Detect which cell encompasses the target text, then output its (x, y) center coordinate. 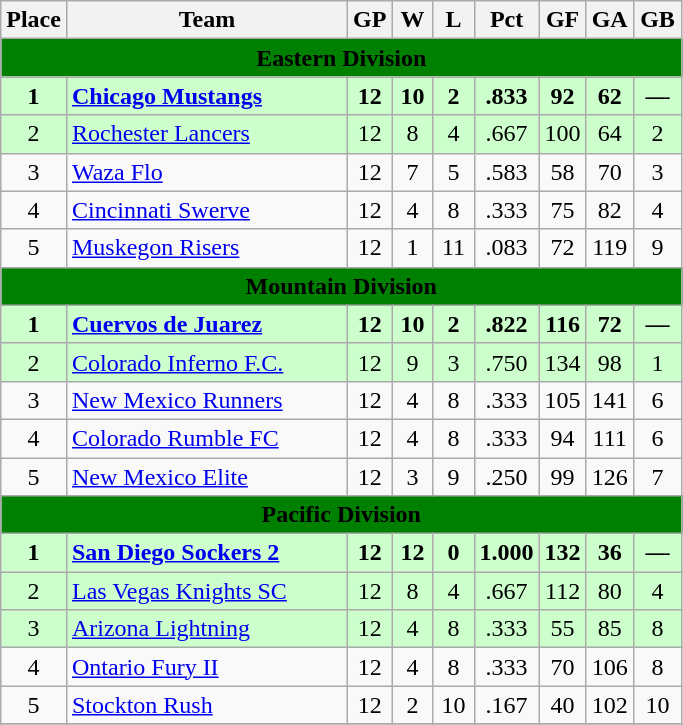
40 (562, 705)
W (412, 20)
GP (370, 20)
Pacific Division (342, 515)
.833 (506, 96)
.822 (506, 324)
New Mexico Runners (206, 400)
126 (610, 477)
116 (562, 324)
GB (658, 20)
75 (562, 210)
Rochester Lancers (206, 134)
GF (562, 20)
Colorado Inferno F.C. (206, 362)
141 (610, 400)
85 (610, 629)
82 (610, 210)
105 (562, 400)
100 (562, 134)
58 (562, 172)
55 (562, 629)
Stockton Rush (206, 705)
102 (610, 705)
111 (610, 438)
92 (562, 96)
62 (610, 96)
Place (34, 20)
Eastern Division (342, 58)
San Diego Sockers 2 (206, 553)
Colorado Rumble FC (206, 438)
94 (562, 438)
11 (454, 248)
112 (562, 591)
132 (562, 553)
80 (610, 591)
.250 (506, 477)
Ontario Fury II (206, 667)
Las Vegas Knights SC (206, 591)
Team (206, 20)
134 (562, 362)
Pct (506, 20)
119 (610, 248)
Waza Flo (206, 172)
Cuervos de Juarez (206, 324)
106 (610, 667)
Muskegon Risers (206, 248)
36 (610, 553)
99 (562, 477)
.750 (506, 362)
64 (610, 134)
Cincinnati Swerve (206, 210)
GA (610, 20)
1.000 (506, 553)
L (454, 20)
.583 (506, 172)
Mountain Division (342, 286)
.167 (506, 705)
Arizona Lightning (206, 629)
.083 (506, 248)
0 (454, 553)
98 (610, 362)
New Mexico Elite (206, 477)
Chicago Mustangs (206, 96)
